Search for the cell housing the specified text and yield its (x, y) center coordinate. 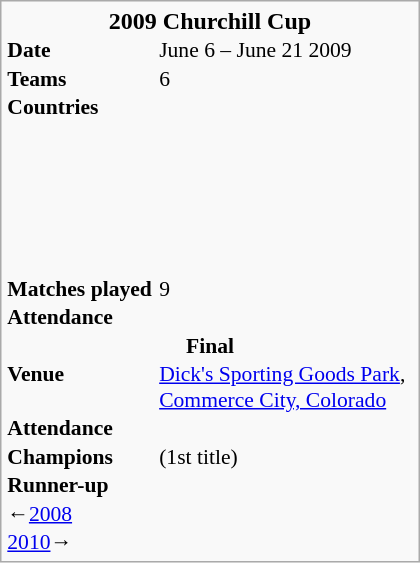
Countries (82, 184)
Venue (82, 387)
Date (82, 50)
Matches played (82, 288)
Runner-up (82, 485)
Champions (82, 456)
←2008 (82, 513)
6 (286, 78)
9 (286, 288)
June 6 – June 21 2009 (286, 50)
Final (210, 345)
2010→ (82, 542)
(1st title) (286, 456)
Teams (82, 78)
Dick's Sporting Goods Park, Commerce City, Colorado (286, 387)
2009 Churchill Cup (210, 21)
